Detect which cell encompasses the target text, then output its [X, Y] center coordinate. 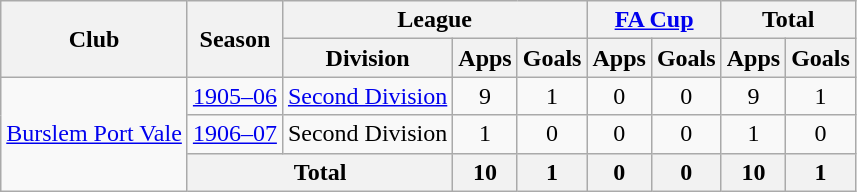
League [434, 20]
Division [367, 58]
1906–07 [234, 134]
Burslem Port Vale [94, 134]
Season [234, 39]
1905–06 [234, 96]
Club [94, 39]
FA Cup [654, 20]
